Output the [X, Y] coordinate of the center of the cell containing the given text.  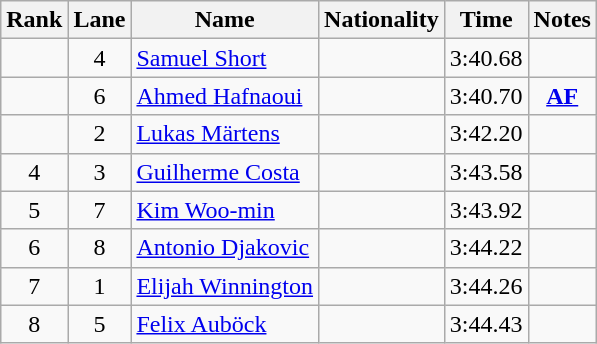
Elijah Winnington [225, 286]
2 [100, 134]
Ahmed Hafnaoui [225, 96]
3:40.70 [486, 96]
Guilherme Costa [225, 172]
AF [562, 96]
Name [225, 20]
1 [100, 286]
Felix Auböck [225, 324]
Time [486, 20]
Notes [562, 20]
Nationality [382, 20]
Lukas Märtens [225, 134]
3:43.92 [486, 210]
Samuel Short [225, 58]
Antonio Djakovic [225, 248]
Lane [100, 20]
Rank [34, 20]
Kim Woo-min [225, 210]
3:44.26 [486, 286]
3:44.43 [486, 324]
3 [100, 172]
3:44.22 [486, 248]
3:43.58 [486, 172]
3:42.20 [486, 134]
3:40.68 [486, 58]
